Provide the [x, y] coordinate of the cell's center where the given text is located.  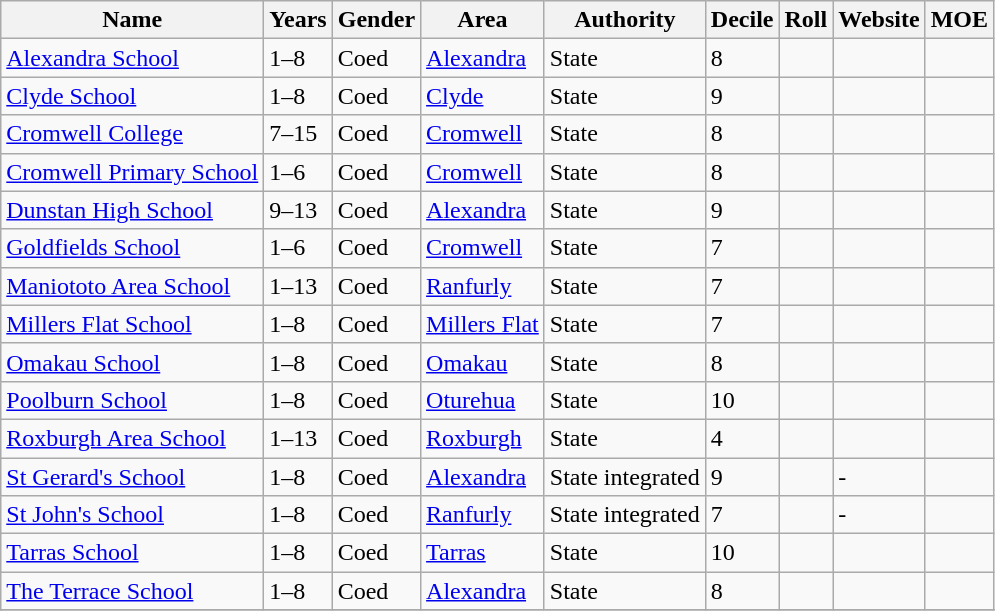
The Terrace School [132, 591]
Area [483, 20]
Roxburgh Area School [132, 438]
Website [879, 20]
4 [742, 438]
Roxburgh [483, 438]
Millers Flat School [132, 324]
MOE [959, 20]
Clyde School [132, 96]
Tarras [483, 553]
Omakau [483, 362]
Oturehua [483, 400]
Omakau School [132, 362]
Goldfields School [132, 248]
Years [298, 20]
Cromwell College [132, 134]
Cromwell Primary School [132, 172]
Roll [806, 20]
Authority [624, 20]
Clyde [483, 96]
Dunstan High School [132, 210]
7–15 [298, 134]
Maniototo Area School [132, 286]
Name [132, 20]
Poolburn School [132, 400]
Alexandra School [132, 58]
St Gerard's School [132, 477]
St John's School [132, 515]
Millers Flat [483, 324]
9–13 [298, 210]
Gender [376, 20]
Tarras School [132, 553]
Decile [742, 20]
